Search for the cell housing the specified text and yield its (X, Y) center coordinate. 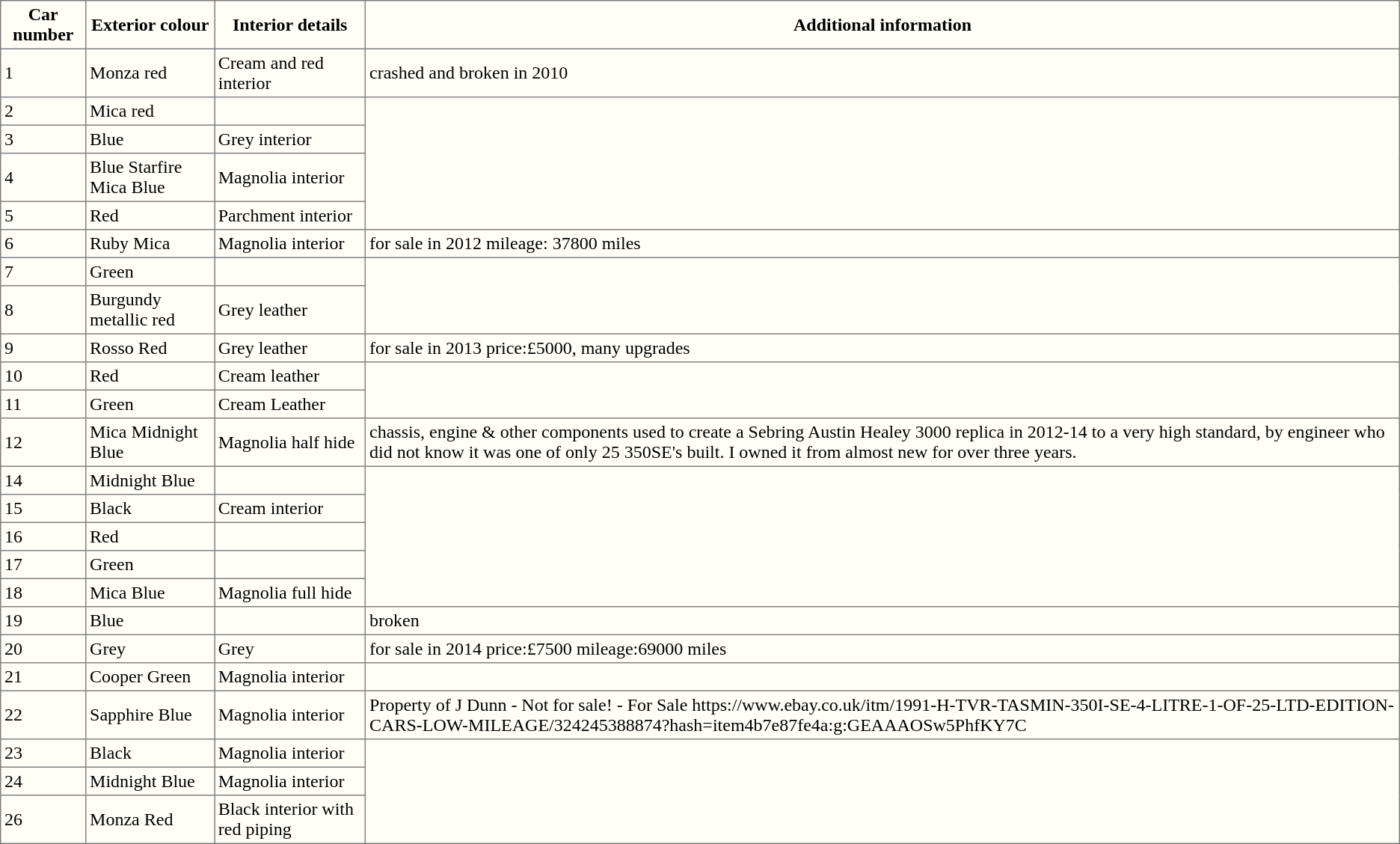
18 (43, 593)
11 (43, 404)
Cooper Green (150, 677)
Sapphire Blue (150, 715)
9 (43, 348)
Parchment interior (289, 215)
Exterior colour (150, 25)
3 (43, 139)
Ruby Mica (150, 244)
Mica Midnight Blue (150, 442)
for sale in 2012 mileage: 37800 miles (882, 244)
Car number (43, 25)
Magnolia full hide (289, 593)
Cream and red interior (289, 73)
broken (882, 621)
crashed and broken in 2010 (882, 73)
Black interior with red piping (289, 819)
20 (43, 649)
Additional information (882, 25)
12 (43, 442)
15 (43, 509)
22 (43, 715)
8 (43, 310)
Monza red (150, 73)
Burgundy metallic red (150, 310)
23 (43, 753)
Grey interior (289, 139)
16 (43, 536)
6 (43, 244)
5 (43, 215)
Cream leather (289, 376)
10 (43, 376)
21 (43, 677)
Monza Red (150, 819)
7 (43, 272)
Mica red (150, 111)
Magnolia half hide (289, 442)
19 (43, 621)
2 (43, 111)
Interior details (289, 25)
Cream Leather (289, 404)
Mica Blue (150, 593)
14 (43, 480)
for sale in 2014 price:£7500 mileage:69000 miles (882, 649)
Blue Starfire Mica Blue (150, 177)
Rosso Red (150, 348)
24 (43, 781)
Cream interior (289, 509)
4 (43, 177)
1 (43, 73)
26 (43, 819)
for sale in 2013 price:£5000, many upgrades (882, 348)
17 (43, 565)
